Provide the (x, y) coordinate of the cell's center where the given text is located.  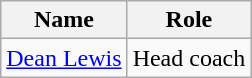
Head coach (189, 58)
Dean Lewis (64, 58)
Role (189, 20)
Name (64, 20)
